Detect which cell encompasses the target text, then output its [x, y] center coordinate. 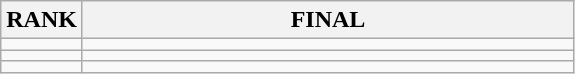
FINAL [328, 20]
RANK [42, 20]
